Detect which cell encompasses the target text, then output its [X, Y] center coordinate. 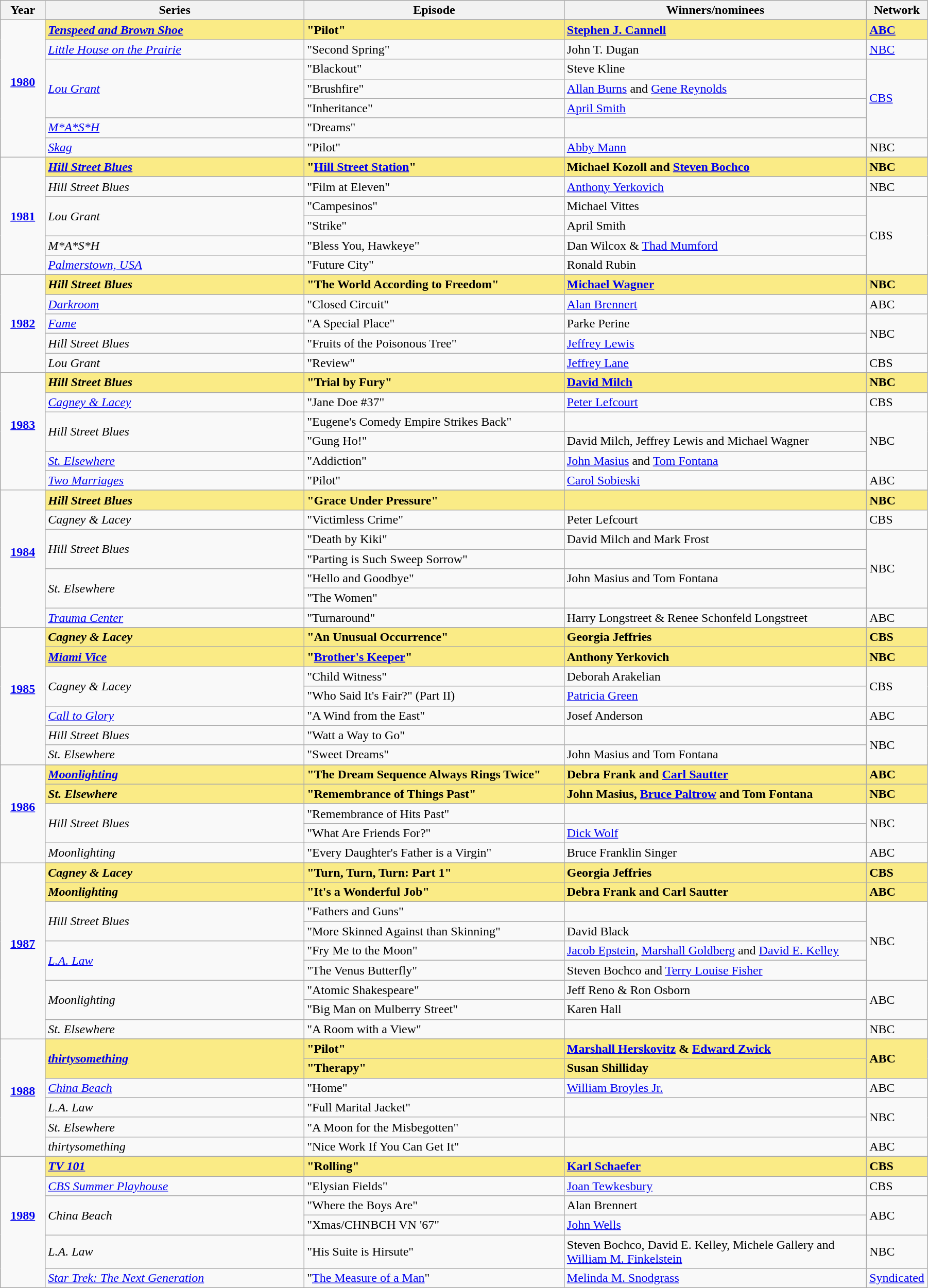
"Turn, Turn, Turn: Part 1" [435, 873]
"Brother's Keeper" [435, 657]
"His Suite is Hirsute" [435, 1252]
Series [175, 10]
"Victimless Crime" [435, 519]
"Fruits of the Poisonous Tree" [435, 343]
"A Special Place" [435, 324]
"Xmas/CHNBCH VN '67" [435, 1225]
Little House on the Prairie [175, 49]
Year [23, 10]
"Film at Eleven" [435, 186]
"Nice Work If You Can Get It" [435, 1146]
William Broyles Jr. [715, 1088]
"A Moon for the Misbegotten" [435, 1127]
Marshall Herskovitz & Edward Zwick [715, 1049]
"Grace Under Pressure" [435, 500]
"The Dream Sequence Always Rings Twice" [435, 774]
Jacob Epstein, Marshall Goldberg and David E. Kelley [715, 951]
"Rolling" [435, 1166]
Call to Glory [175, 716]
"Addiction" [435, 461]
1985 [23, 696]
Syndicated [897, 1278]
"Death by Kiki" [435, 539]
"Child Witness" [435, 676]
Melinda M. Snodgrass [715, 1278]
"Review" [435, 363]
Jeffrey Lane [715, 363]
David Milch [715, 382]
Fame [175, 324]
Dick Wolf [715, 833]
1980 [23, 89]
Karl Schaefer [715, 1166]
"Inheritance" [435, 108]
Dan Wilcox & Thad Mumford [715, 246]
Jeff Reno & Ron Osborn [715, 990]
"Hello and Goodbye" [435, 579]
"Atomic Shakespeare" [435, 990]
"The Venus Butterfly" [435, 970]
1984 [23, 559]
CBS Summer Playhouse [175, 1186]
Winners/nominees [715, 10]
Parke Perine [715, 324]
Joan Tewkesbury [715, 1186]
"Campesinos" [435, 206]
Josef Anderson [715, 716]
"Sweet Dreams" [435, 755]
Susan Shilliday [715, 1068]
Palmerstown, USA [175, 265]
1989 [23, 1222]
Jeffrey Lewis [715, 343]
Carol Sobieski [715, 480]
"Remembrance of Things Past" [435, 794]
"Who Said It's Fair?" (Part II) [435, 696]
1982 [23, 324]
Michael Vittes [715, 206]
"Closed Circuit" [435, 304]
Michael Kozoll and Steven Bochco [715, 167]
Allan Burns and Gene Reynolds [715, 89]
Miami Vice [175, 657]
1983 [23, 431]
Star Trek: The Next Generation [175, 1278]
"Watt a Way to Go" [435, 735]
1986 [23, 813]
"Future City" [435, 265]
Skag [175, 147]
"Elysian Fields" [435, 1186]
Abby Mann [715, 147]
David Milch and Mark Frost [715, 539]
"Therapy" [435, 1068]
"Fry Me to the Moon" [435, 951]
Episode [435, 10]
John Masius, Bruce Paltrow and Tom Fontana [715, 794]
Two Marriages [175, 480]
Steven Bochco and Terry Louise Fisher [715, 970]
"Full Marital Jacket" [435, 1107]
Karen Hall [715, 1009]
"Gung Ho!" [435, 441]
Patricia Green [715, 696]
"Jane Doe #37" [435, 402]
"More Skinned Against than Skinning" [435, 931]
Network [897, 10]
"It's a Wonderful Job" [435, 892]
Steve Kline [715, 69]
Bruce Franklin Singer [715, 852]
Trauma Center [175, 618]
"Hill Street Station" [435, 167]
"An Unusual Occurrence" [435, 637]
"Eugene's Comedy Empire Strikes Back" [435, 422]
Darkroom [175, 304]
Harry Longstreet & Renee Schonfeld Longstreet [715, 618]
1981 [23, 216]
David Milch, Jeffrey Lewis and Michael Wagner [715, 441]
"A Wind from the East" [435, 716]
"What Are Friends For?" [435, 833]
Stephen J. Cannell [715, 30]
"The Women" [435, 598]
"Trial by Fury" [435, 382]
Deborah Arakelian [715, 676]
TV 101 [175, 1166]
"Dreams" [435, 128]
"Turnaround" [435, 618]
"Remembrance of Hits Past" [435, 813]
"Fathers and Guns" [435, 912]
"Where the Boys Are" [435, 1206]
1987 [23, 951]
David Black [715, 931]
1988 [23, 1098]
"Second Spring" [435, 49]
"A Room with a View" [435, 1029]
"Every Daughter's Father is a Virgin" [435, 852]
"Bless You, Hawkeye" [435, 246]
"Big Man on Mulberry Street" [435, 1009]
"Blackout" [435, 69]
John T. Dugan [715, 49]
"Strike" [435, 225]
"The World According to Freedom" [435, 285]
Steven Bochco, David E. Kelley, Michele Gallery and William M. Finkelstein [715, 1252]
Michael Wagner [715, 285]
John Wells [715, 1225]
"Home" [435, 1088]
"The Measure of a Man" [435, 1278]
Tenspeed and Brown Shoe [175, 30]
"Parting is Such Sweep Sorrow" [435, 559]
"Brushfire" [435, 89]
Ronald Rubin [715, 265]
